Find where the given text appears and provide that cell's center as [X, Y] coordinate. 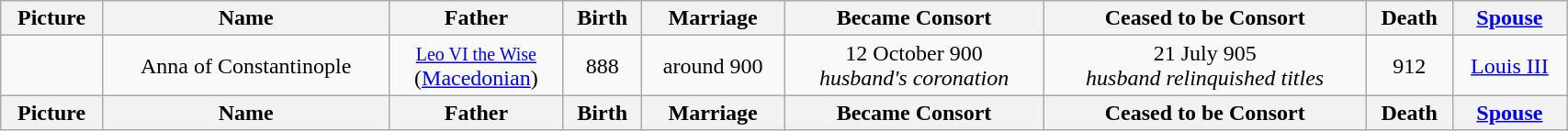
Louis III [1509, 66]
Leo VI the Wise(Macedonian) [476, 66]
12 October 900husband's coronation [914, 66]
around 900 [713, 66]
912 [1409, 66]
Anna of Constantinople [246, 66]
888 [603, 66]
21 July 905husband relinquished titles [1205, 66]
